Return the [x, y] coordinate for the center point of the cell that contains the specified text.  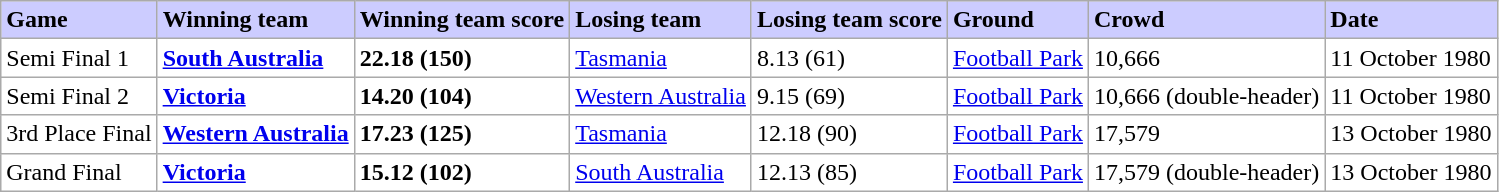
15.12 (102) [462, 172]
17,579 (double-header) [1206, 172]
3rd Place Final [79, 134]
Game [79, 20]
Grand Final [79, 172]
Semi Final 1 [79, 58]
Date [1411, 20]
12.18 (90) [849, 134]
9.15 (69) [849, 96]
14.20 (104) [462, 96]
22.18 (150) [462, 58]
Losing team score [849, 20]
17.23 (125) [462, 134]
12.13 (85) [849, 172]
Losing team [661, 20]
Crowd [1206, 20]
10,666 [1206, 58]
10,666 (double-header) [1206, 96]
Semi Final 2 [79, 96]
8.13 (61) [849, 58]
Winning team [256, 20]
Winning team score [462, 20]
Ground [1018, 20]
17,579 [1206, 134]
